Extract the [x, y] coordinate from the center of the cell holding the provided text.  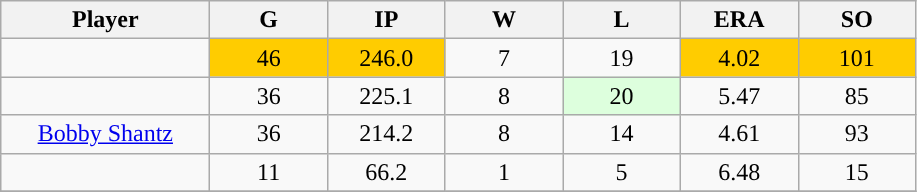
7 [504, 58]
G [269, 20]
20 [622, 96]
1 [504, 172]
ERA [739, 20]
Player [106, 20]
11 [269, 172]
93 [857, 134]
14 [622, 134]
19 [622, 58]
66.2 [386, 172]
101 [857, 58]
5.47 [739, 96]
225.1 [386, 96]
W [504, 20]
46 [269, 58]
4.61 [739, 134]
6.48 [739, 172]
214.2 [386, 134]
5 [622, 172]
246.0 [386, 58]
85 [857, 96]
SO [857, 20]
15 [857, 172]
Bobby Shantz [106, 134]
IP [386, 20]
4.02 [739, 58]
L [622, 20]
